Return the [X, Y] coordinate for the center point of the cell that contains the specified text.  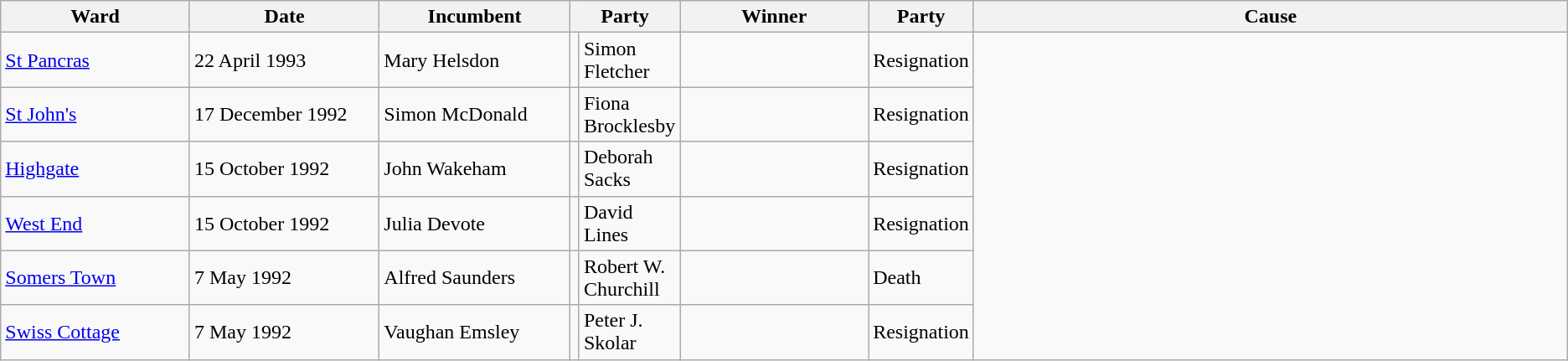
Alfred Saunders [474, 278]
Incumbent [474, 17]
Simon Fletcher [629, 60]
Swiss Cottage [95, 332]
Julia Devote [474, 223]
West End [95, 223]
Simon McDonald [474, 114]
Fiona Brocklesby [629, 114]
St John's [95, 114]
22 April 1993 [284, 60]
Winner [774, 17]
Ward [95, 17]
Cause [1270, 17]
17 December 1992 [284, 114]
Somers Town [95, 278]
John Wakeham [474, 169]
Peter J. Skolar [629, 332]
Vaughan Emsley [474, 332]
Date [284, 17]
Robert W. Churchill [629, 278]
David Lines [629, 223]
Death [921, 278]
Mary Helsdon [474, 60]
St Pancras [95, 60]
Deborah Sacks [629, 169]
Highgate [95, 169]
